Return the (x, y) coordinate for the center point of the cell that contains the specified text.  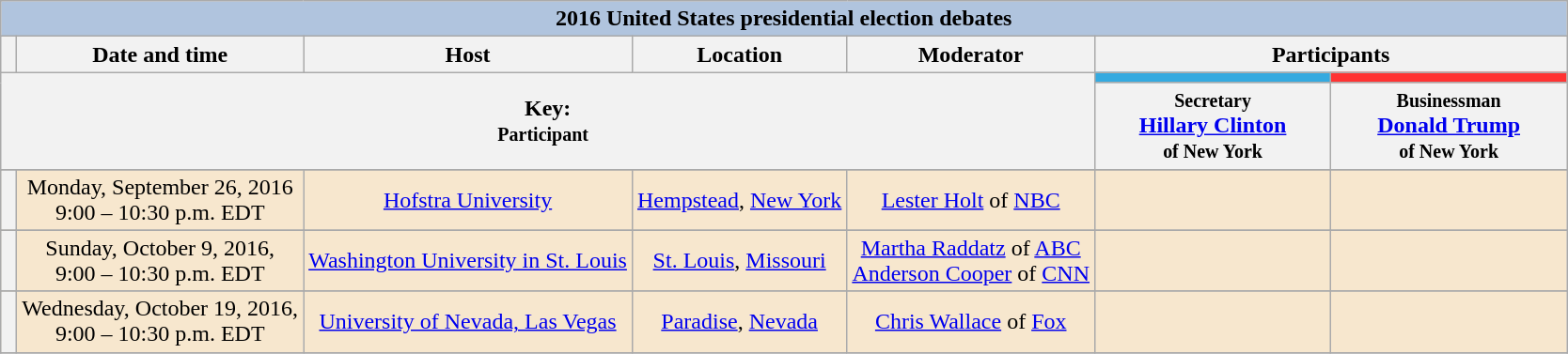
Lester Holt of NBC (971, 199)
University of Nevada, Las Vegas (468, 321)
BusinessmanDonald Trumpof New York (1450, 126)
Wednesday, October 19, 2016,9:00 – 10:30 p.m. EDT (160, 321)
Participants (1331, 54)
2016 United States presidential election debates (784, 19)
Martha Raddatz of ABCAnderson Cooper of CNN (971, 261)
Hofstra University (468, 199)
SecretaryHillary Clintonof New York (1213, 126)
Moderator (971, 54)
Washington University in St. Louis (468, 261)
Location (739, 54)
Key: Participant (548, 120)
Host (468, 54)
Chris Wallace of Fox (971, 321)
St. Louis, Missouri (739, 261)
Paradise, Nevada (739, 321)
Hempstead, New York (739, 199)
Monday, September 26, 20169:00 – 10:30 p.m. EDT (160, 199)
Date and time (160, 54)
Sunday, October 9, 2016,9:00 – 10:30 p.m. EDT (160, 261)
